Extract the (x, y) coordinate from the center of the cell holding the provided text.  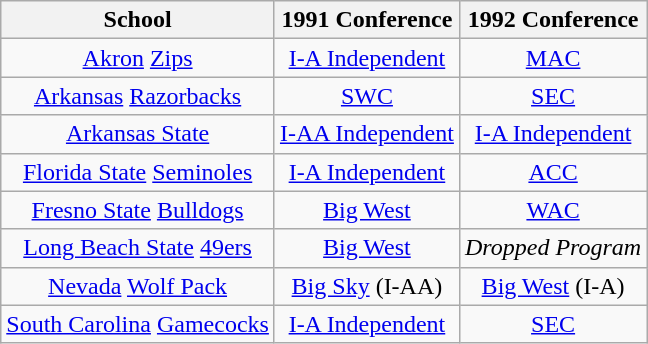
Arkansas State (138, 134)
Florida State Seminoles (138, 172)
Nevada Wolf Pack (138, 286)
MAC (552, 58)
Dropped Program (552, 248)
Long Beach State 49ers (138, 248)
Akron Zips (138, 58)
I-AA Independent (366, 134)
SWC (366, 96)
Fresno State Bulldogs (138, 210)
Big Sky (I-AA) (366, 286)
Big West (I-A) (552, 286)
ACC (552, 172)
South Carolina Gamecocks (138, 324)
Arkansas Razorbacks (138, 96)
1992 Conference (552, 20)
School (138, 20)
1991 Conference (366, 20)
WAC (552, 210)
